Pinpoint the cell where the given text exists, returning its [x, y] midpoint coordinate. 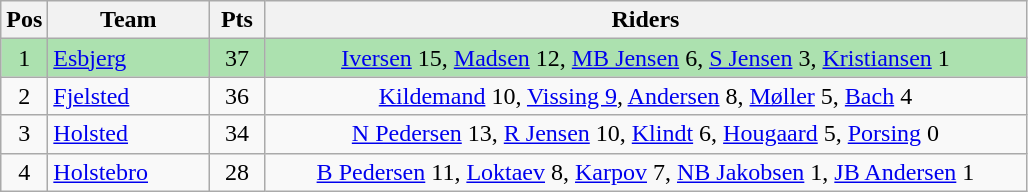
37 [237, 58]
Esbjerg [128, 58]
28 [237, 172]
Kildemand 10, Vissing 9, Andersen 8, Møller 5, Bach 4 [646, 96]
Holstebro [128, 172]
34 [237, 134]
3 [24, 134]
Team [128, 20]
Riders [646, 20]
Iversen 15, Madsen 12, MB Jensen 6, S Jensen 3, Kristiansen 1 [646, 58]
2 [24, 96]
B Pedersen 11, Loktaev 8, Karpov 7, NB Jakobsen 1, JB Andersen 1 [646, 172]
Pts [237, 20]
4 [24, 172]
Fjelsted [128, 96]
Holsted [128, 134]
36 [237, 96]
1 [24, 58]
Pos [24, 20]
N Pedersen 13, R Jensen 10, Klindt 6, Hougaard 5, Porsing 0 [646, 134]
